Find where the given text appears and provide that cell's center as [x, y] coordinate. 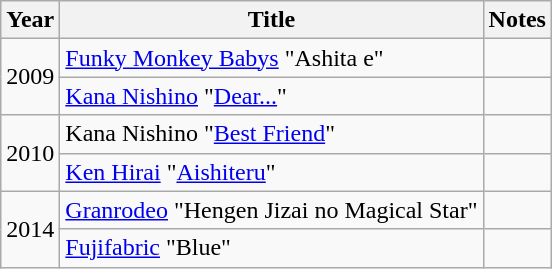
Year [30, 20]
Kana Nishino "Best Friend" [272, 134]
Ken Hirai "Aishiteru" [272, 172]
Fujifabric "Blue" [272, 248]
2009 [30, 77]
2014 [30, 229]
2010 [30, 153]
Notes [517, 20]
Title [272, 20]
Granrodeo "Hengen Jizai no Magical Star" [272, 210]
Kana Nishino "Dear..." [272, 96]
Funky Monkey Babys "Ashita e" [272, 58]
